Return the (x, y) coordinate for the center point of the cell that contains the specified text.  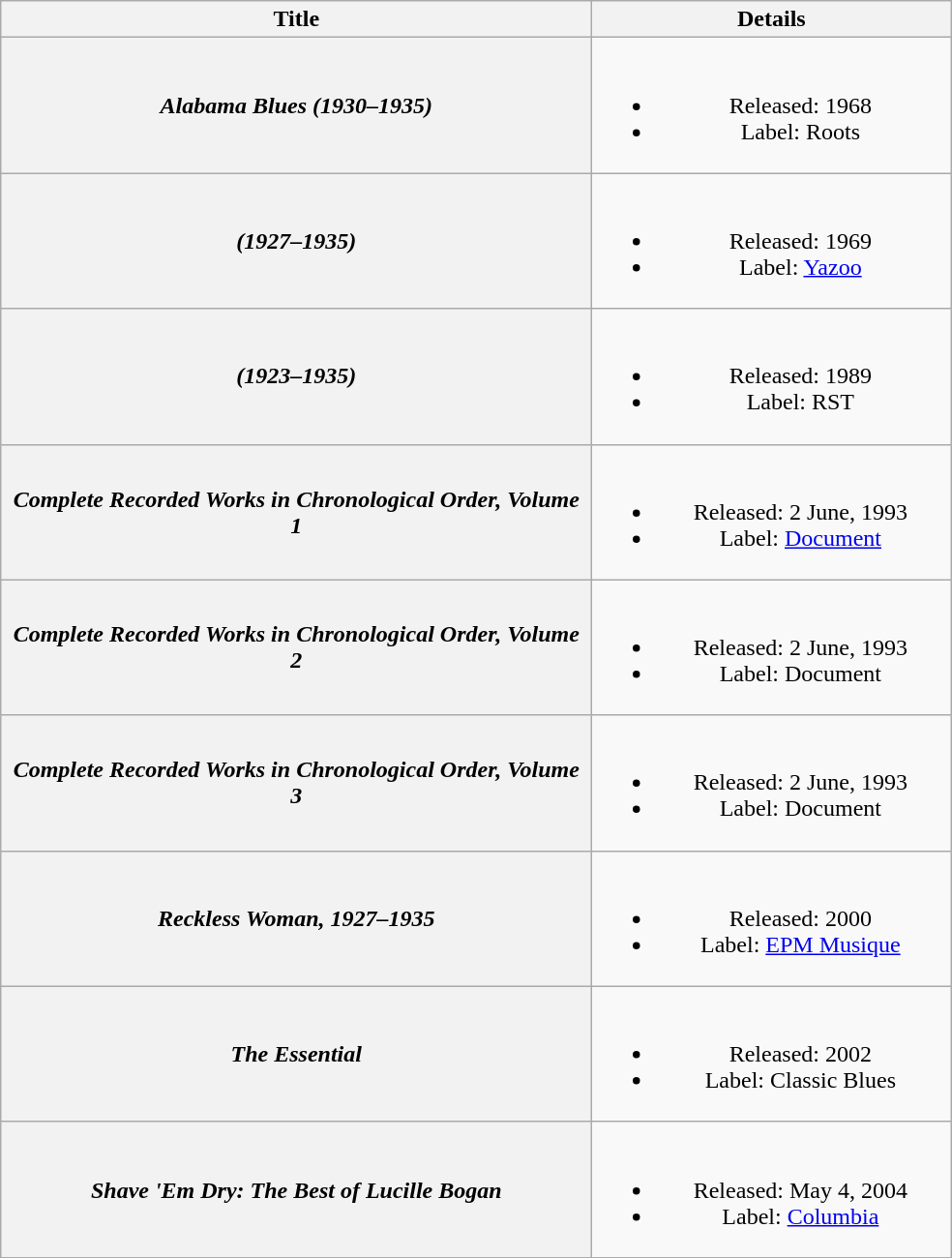
Alabama Blues (1930–1935) (296, 105)
Released: 1968Label: Roots (772, 105)
Reckless Woman, 1927–1935 (296, 918)
Complete Recorded Works in Chronological Order, Volume 3 (296, 783)
Released: 2000Label: EPM Musique (772, 918)
Complete Recorded Works in Chronological Order, Volume 1 (296, 512)
(1923–1935) (296, 376)
The Essential (296, 1054)
Title (296, 19)
Released: 1969Label: Yazoo (772, 241)
Released: May 4, 2004Label: Columbia (772, 1189)
Released: 2002Label: Classic Blues (772, 1054)
Released: 1989Label: RST (772, 376)
Details (772, 19)
(1927–1935) (296, 241)
Complete Recorded Works in Chronological Order, Volume 2 (296, 647)
Shave 'Em Dry: The Best of Lucille Bogan (296, 1189)
